From the cell containing the given text, extract its center point as [X, Y] coordinate. 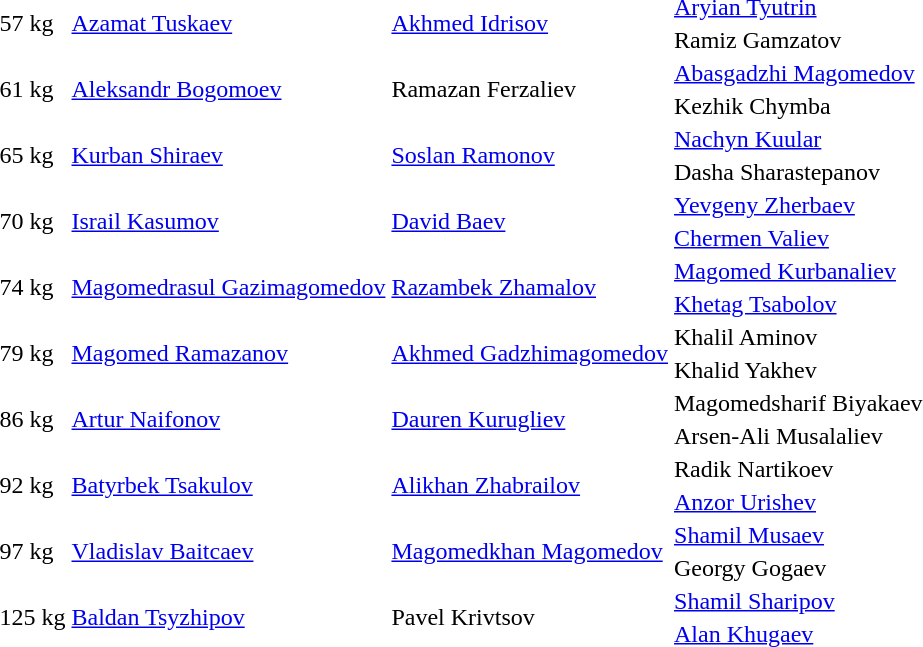
Vladislav Baitcaev [228, 552]
Magomedkhan Magomedov [530, 552]
Kurban Shiraev [228, 156]
Magomed Ramazanov [228, 354]
Alikhan Zhabrailov [530, 486]
Artur Naifonov [228, 420]
David Baev [530, 222]
Batyrbek Tsakulov [228, 486]
Magomedrasul Gazimagomedov [228, 288]
Ramazan Ferzaliev [530, 90]
Razambek Zhamalov [530, 288]
Akhmed Gadzhimagomedov [530, 354]
Israil Kasumov [228, 222]
Soslan Ramonov [530, 156]
Aleksandr Bogomoev [228, 90]
Dauren Kurugliev [530, 420]
